Determine the (x, y) coordinate at the center of the cell enclosing the given text.  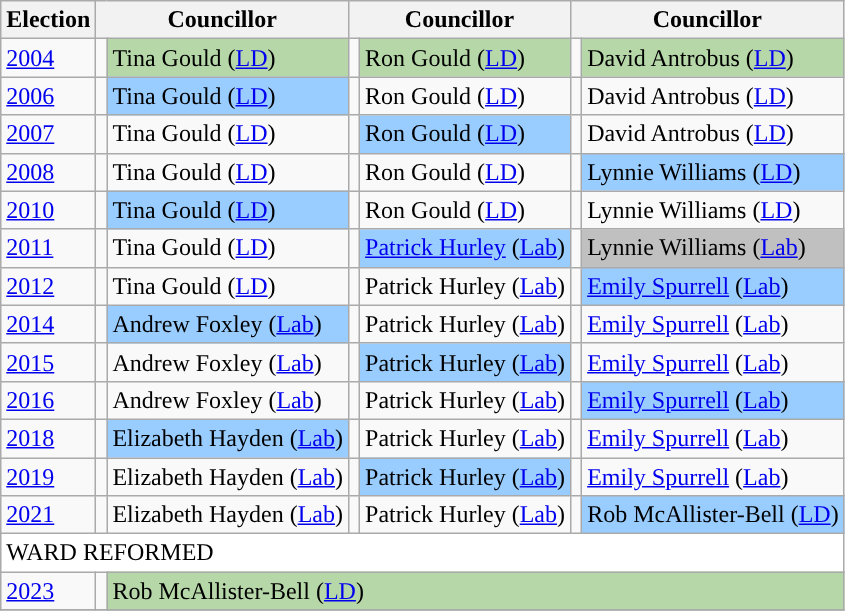
2006 (48, 96)
2018 (48, 438)
2004 (48, 58)
2010 (48, 210)
2016 (48, 400)
2015 (48, 362)
2023 (48, 591)
2014 (48, 324)
Lynnie Williams (Lab) (714, 248)
2019 (48, 477)
WARD REFORMED (422, 553)
2021 (48, 515)
2011 (48, 248)
Election (48, 20)
2008 (48, 172)
2012 (48, 286)
2007 (48, 134)
